Scan for the cell matching the given text and deliver its (x, y) coordinate at center. 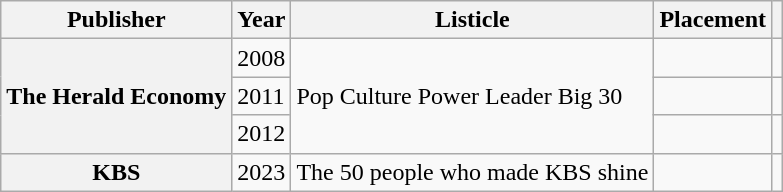
Listicle (472, 20)
2011 (262, 96)
KBS (116, 172)
2023 (262, 172)
2008 (262, 58)
The Herald Economy (116, 96)
Pop Culture Power Leader Big 30 (472, 96)
Publisher (116, 20)
Year (262, 20)
Placement (713, 20)
2012 (262, 134)
The 50 people who made KBS shine (472, 172)
